Pinpoint the cell where the given text exists, returning its (X, Y) midpoint coordinate. 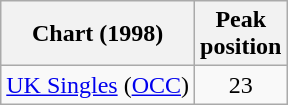
UK Singles (OCC) (98, 85)
Chart (1998) (98, 34)
23 (241, 85)
Peakposition (241, 34)
